Capture the cell that displays the provided text and extract its [x, y] central coordinate. 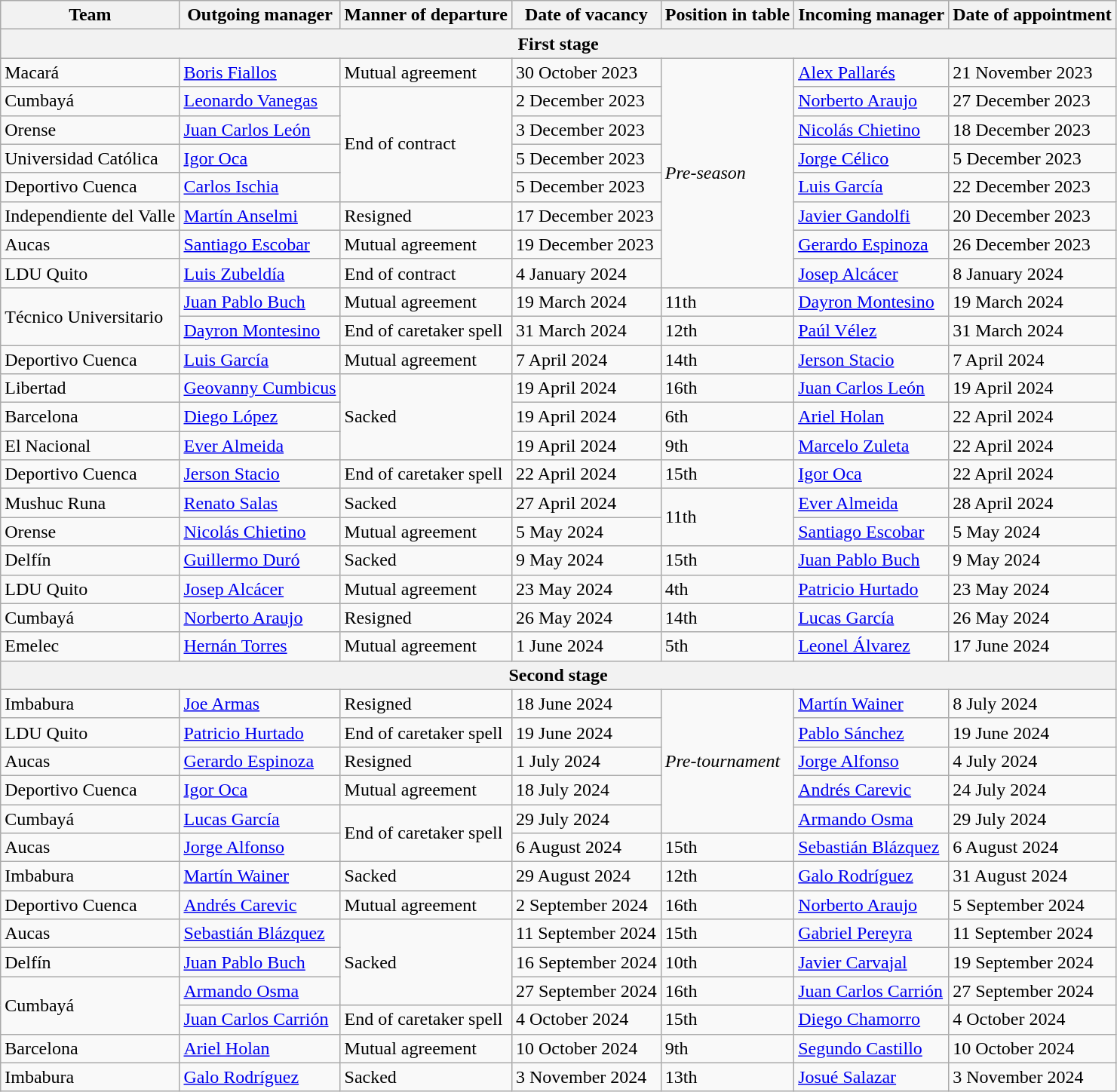
Joe Armas [259, 704]
Geovanny Cumbicus [259, 388]
Independiente del Valle [91, 216]
Universidad Católica [91, 158]
Pablo Sánchez [872, 732]
26 December 2023 [1033, 244]
30 October 2023 [586, 72]
Boris Fiallos [259, 72]
Emelec [91, 646]
Guillermo Duró [259, 560]
6th [727, 417]
Técnico Universitario [91, 316]
8 July 2024 [1033, 704]
28 April 2024 [1033, 503]
27 December 2023 [1033, 101]
1 June 2024 [586, 646]
5th [727, 646]
4 July 2024 [1033, 761]
27 April 2024 [586, 503]
Hernán Torres [259, 646]
19 December 2023 [586, 244]
2 September 2024 [586, 905]
Javier Gandolfi [872, 216]
Renato Salas [259, 503]
18 July 2024 [586, 790]
Libertad [91, 388]
Carlos Ischia [259, 187]
Second stage [558, 675]
10th [727, 962]
Josué Salazar [872, 1077]
Position in table [727, 15]
19 September 2024 [1033, 962]
4 January 2024 [586, 273]
Gabriel Pereyra [872, 934]
Jorge Célico [872, 158]
17 December 2023 [586, 216]
Macará [91, 72]
22 December 2023 [1033, 187]
2 December 2023 [586, 101]
Team [91, 15]
31 August 2024 [1033, 876]
Diego Chamorro [872, 1020]
Pre-season [727, 173]
20 December 2023 [1033, 216]
8 January 2024 [1033, 273]
18 June 2024 [586, 704]
Segundo Castillo [872, 1048]
5 September 2024 [1033, 905]
Leonel Álvarez [872, 646]
1 July 2024 [586, 761]
16 September 2024 [586, 962]
Incoming manager [872, 15]
Paúl Vélez [872, 330]
13th [727, 1077]
Leonardo Vanegas [259, 101]
Outgoing manager [259, 15]
17 June 2024 [1033, 646]
Pre-tournament [727, 761]
18 December 2023 [1033, 130]
21 November 2023 [1033, 72]
Diego López [259, 417]
24 July 2024 [1033, 790]
Mushuc Runa [91, 503]
Javier Carvajal [872, 962]
First stage [558, 44]
Marcelo Zuleta [872, 446]
Martín Anselmi [259, 216]
Manner of departure [425, 15]
Date of vacancy [586, 15]
3 December 2023 [586, 130]
Alex Pallarés [872, 72]
Luis Zubeldía [259, 273]
29 August 2024 [586, 876]
Date of appointment [1033, 15]
El Nacional [91, 446]
4th [727, 589]
